Return the (x, y) coordinate for the center point of the cell that contains the specified text.  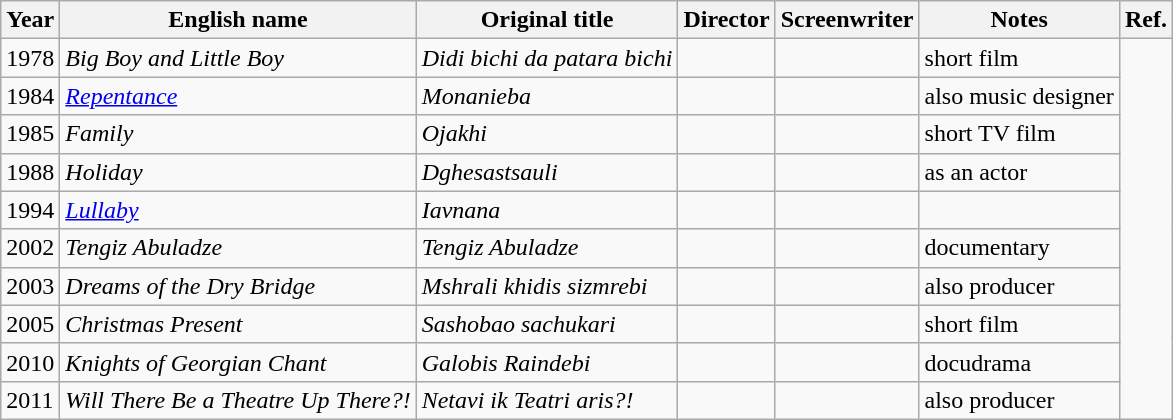
Big Boy and Little Boy (238, 58)
Holiday (238, 172)
short TV film (1019, 134)
1985 (30, 134)
Notes (1019, 20)
Year (30, 20)
Sashobao sachukari (547, 324)
Lullaby (238, 210)
Dreams of the Dry Bridge (238, 286)
1984 (30, 96)
English name (238, 20)
as an actor (1019, 172)
Family (238, 134)
1978 (30, 58)
Director (726, 20)
2003 (30, 286)
Monanieba (547, 96)
Mshrali khidis sizmrebi (547, 286)
2005 (30, 324)
Galobis Raindebi (547, 362)
Netavi ik Teatri aris?! (547, 400)
2011 (30, 400)
Didi bichi da patara bichi (547, 58)
Ref. (1146, 20)
documentary (1019, 248)
2010 (30, 362)
Iavnana (547, 210)
docudrama (1019, 362)
1988 (30, 172)
Screenwriter (847, 20)
Original title (547, 20)
Will There Be a Theatre Up There?! (238, 400)
also music designer (1019, 96)
Knights of Georgian Chant (238, 362)
Ojakhi (547, 134)
2002 (30, 248)
Repentance (238, 96)
Christmas Present (238, 324)
Dghesastsauli (547, 172)
1994 (30, 210)
